Find where the given text appears and provide that cell's center as (x, y) coordinate. 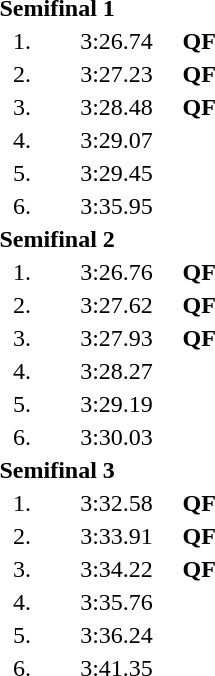
3:33.91 (116, 536)
3:27.93 (116, 338)
3:26.76 (116, 272)
3:32.58 (116, 503)
3:28.27 (116, 371)
3:34.22 (116, 569)
3:36.24 (116, 635)
3:35.76 (116, 602)
3:29.45 (116, 173)
3:26.74 (116, 41)
3:35.95 (116, 206)
3:30.03 (116, 437)
3:27.23 (116, 74)
3:29.07 (116, 140)
3:27.62 (116, 305)
3:29.19 (116, 404)
3:28.48 (116, 107)
